Determine the (X, Y) coordinate at the center of the cell enclosing the given text.  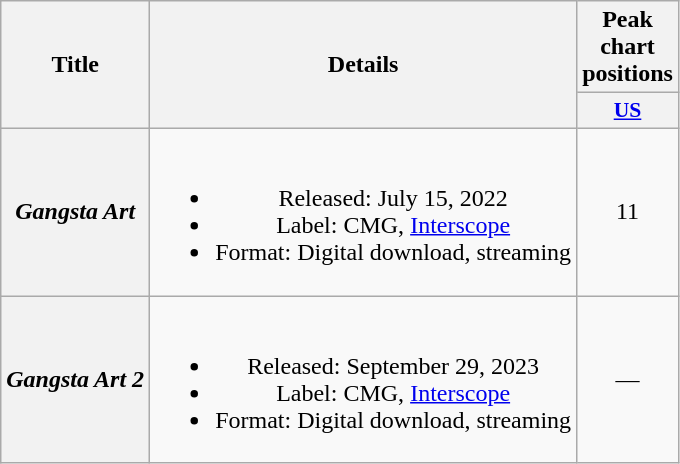
Gangsta Art (76, 212)
Gangsta Art 2 (76, 380)
US (628, 111)
Released: July 15, 2022Label: CMG, InterscopeFormat: Digital download, streaming (364, 212)
11 (628, 212)
Title (76, 65)
— (628, 380)
Peak chart positions (628, 47)
Released: September 29, 2023 Label: CMG, InterscopeFormat: Digital download, streaming (364, 380)
Details (364, 65)
